Return the (x, y) coordinate for the center point of the cell that contains the specified text.  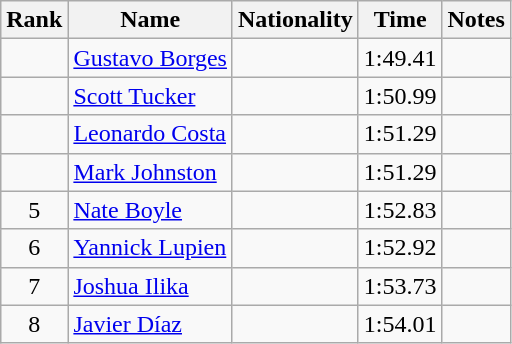
1:50.99 (400, 96)
Mark Johnston (150, 172)
1:54.01 (400, 324)
1:53.73 (400, 286)
Scott Tucker (150, 96)
1:52.92 (400, 248)
Javier Díaz (150, 324)
6 (34, 248)
1:52.83 (400, 210)
Yannick Lupien (150, 248)
Nationality (295, 20)
Name (150, 20)
8 (34, 324)
7 (34, 286)
Time (400, 20)
1:49.41 (400, 58)
Rank (34, 20)
Leonardo Costa (150, 134)
Notes (476, 20)
Joshua Ilika (150, 286)
Gustavo Borges (150, 58)
Nate Boyle (150, 210)
5 (34, 210)
